Capture the cell that displays the provided text and extract its [X, Y] central coordinate. 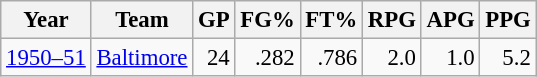
GP [214, 20]
Baltimore [142, 58]
1.0 [450, 58]
24 [214, 58]
5.2 [508, 58]
.282 [268, 58]
1950–51 [46, 58]
FT% [332, 20]
.786 [332, 58]
PPG [508, 20]
2.0 [392, 58]
RPG [392, 20]
FG% [268, 20]
Team [142, 20]
Year [46, 20]
APG [450, 20]
